For the text-containing cell, return its midpoint in [X, Y] coordinate format. 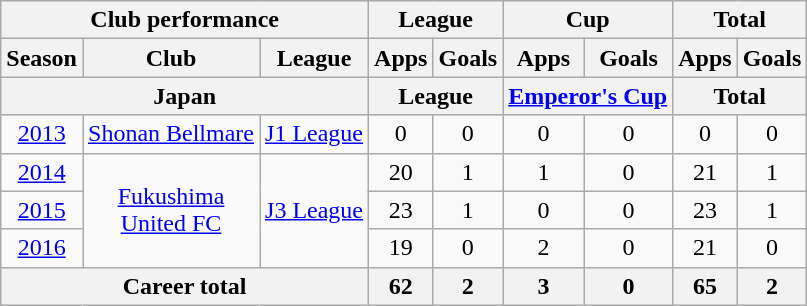
J1 League [314, 134]
19 [401, 248]
Japan [185, 96]
Emperor's Cup [588, 96]
Shonan Bellmare [170, 134]
Career total [185, 286]
20 [401, 172]
Club [170, 58]
2015 [42, 210]
2014 [42, 172]
Season [42, 58]
3 [544, 286]
2016 [42, 248]
FukushimaUnited FC [170, 210]
62 [401, 286]
J3 League [314, 210]
2013 [42, 134]
65 [705, 286]
Club performance [185, 20]
Cup [588, 20]
